Capture the cell that displays the provided text and extract its [X, Y] central coordinate. 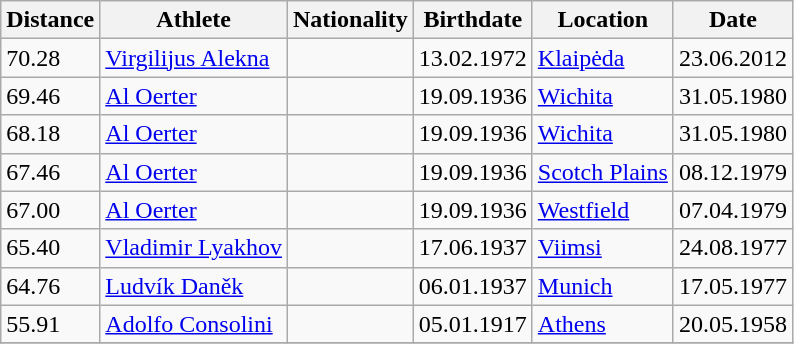
Virgilijus Alekna [194, 58]
55.91 [50, 324]
05.01.1917 [472, 324]
Klaipėda [602, 58]
64.76 [50, 286]
Westfield [602, 210]
Location [602, 20]
24.08.1977 [732, 248]
Munich [602, 286]
06.01.1937 [472, 286]
Date [732, 20]
Adolfo Consolini [194, 324]
67.46 [50, 172]
Viimsi [602, 248]
17.06.1937 [472, 248]
Ludvík Daněk [194, 286]
20.05.1958 [732, 324]
07.04.1979 [732, 210]
13.02.1972 [472, 58]
Vladimir Lyakhov [194, 248]
67.00 [50, 210]
08.12.1979 [732, 172]
Distance [50, 20]
23.06.2012 [732, 58]
69.46 [50, 96]
70.28 [50, 58]
Nationality [351, 20]
Birthdate [472, 20]
17.05.1977 [732, 286]
65.40 [50, 248]
Scotch Plains [602, 172]
68.18 [50, 134]
Athlete [194, 20]
Athens [602, 324]
